From the cell containing the given text, extract its center point as [x, y] coordinate. 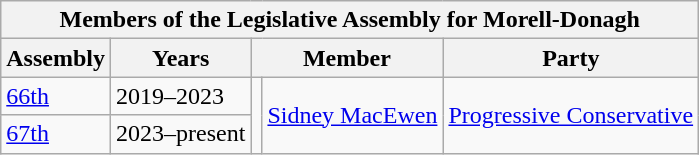
2023–present [180, 134]
Members of the Legislative Assembly for Morell-Donagh [350, 20]
Party [571, 58]
Years [180, 58]
Progressive Conservative [571, 115]
67th [56, 134]
Assembly [56, 58]
2019–2023 [180, 96]
66th [56, 96]
Member [347, 58]
Sidney MacEwen [352, 115]
